Scan for the cell matching the given text and deliver its [x, y] coordinate at center. 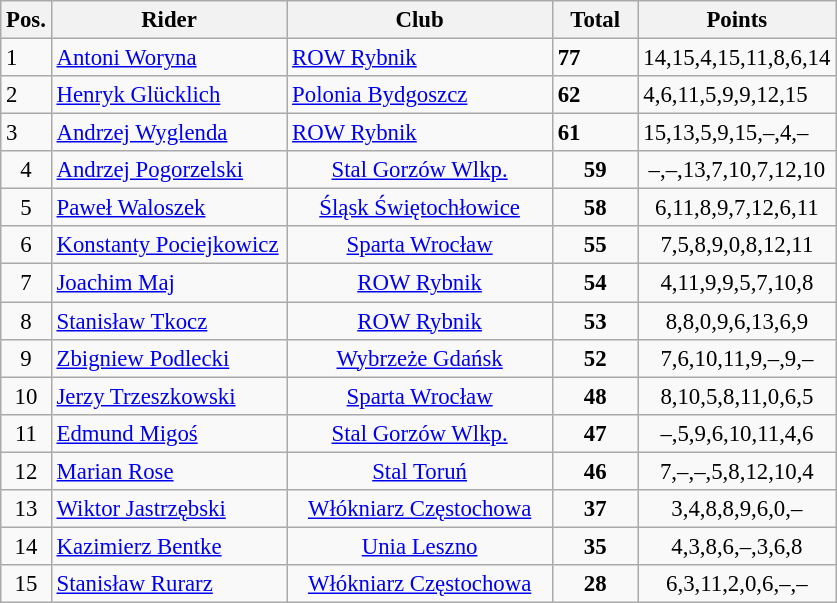
Pos. [26, 20]
–,–,13,7,10,7,12,10 [737, 170]
7,5,8,9,0,8,12,11 [737, 245]
7,6,10,11,9,–,9,– [737, 358]
12 [26, 471]
Wybrzeże Gdańsk [420, 358]
4,3,8,6,–,3,6,8 [737, 546]
Total [595, 20]
13 [26, 509]
52 [595, 358]
Stanisław Rurarz [169, 584]
7 [26, 283]
Paweł Waloszek [169, 208]
Zbigniew Podlecki [169, 358]
6,11,8,9,7,12,6,11 [737, 208]
15,13,5,9,15,–,4,– [737, 133]
3 [26, 133]
Śląsk Świętochłowice [420, 208]
Marian Rose [169, 471]
15 [26, 584]
48 [595, 396]
5 [26, 208]
10 [26, 396]
Henryk Glücklich [169, 95]
35 [595, 546]
Andrzej Pogorzelski [169, 170]
Joachim Maj [169, 283]
58 [595, 208]
4,6,11,5,9,9,12,15 [737, 95]
46 [595, 471]
59 [595, 170]
Stanisław Tkocz [169, 321]
Kazimierz Bentke [169, 546]
Stal Toruń [420, 471]
9 [26, 358]
4 [26, 170]
53 [595, 321]
3,4,8,8,9,6,0,– [737, 509]
4,11,9,9,5,7,10,8 [737, 283]
8,8,0,9,6,13,6,9 [737, 321]
Andrzej Wyglenda [169, 133]
8,10,5,8,11,0,6,5 [737, 396]
Edmund Migoś [169, 433]
47 [595, 433]
Wiktor Jastrzębski [169, 509]
11 [26, 433]
Polonia Bydgoszcz [420, 95]
Antoni Woryna [169, 58]
–,5,9,6,10,11,4,6 [737, 433]
Club [420, 20]
55 [595, 245]
14 [26, 546]
8 [26, 321]
Unia Leszno [420, 546]
61 [595, 133]
7,–,–,5,8,12,10,4 [737, 471]
77 [595, 58]
54 [595, 283]
Jerzy Trzeszkowski [169, 396]
Konstanty Pociejkowicz [169, 245]
Points [737, 20]
37 [595, 509]
28 [595, 584]
6 [26, 245]
2 [26, 95]
Rider [169, 20]
1 [26, 58]
14,15,4,15,11,8,6,14 [737, 58]
6,3,11,2,0,6,–,– [737, 584]
62 [595, 95]
